Find where the given text appears and provide that cell's center as (x, y) coordinate. 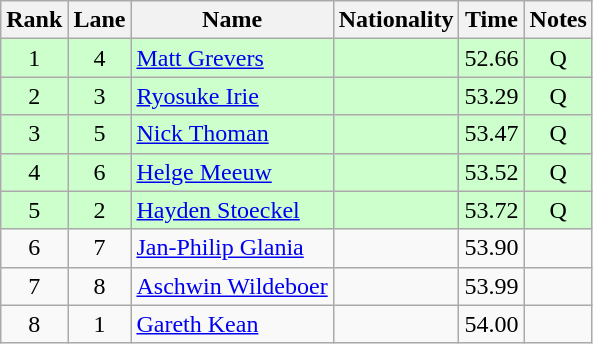
Hayden Stoeckel (232, 210)
Lane (100, 20)
53.90 (492, 248)
52.66 (492, 58)
Nick Thoman (232, 134)
53.29 (492, 96)
Time (492, 20)
53.99 (492, 286)
53.47 (492, 134)
Ryosuke Irie (232, 96)
53.52 (492, 172)
54.00 (492, 324)
Rank (34, 20)
Aschwin Wildeboer (232, 286)
53.72 (492, 210)
Matt Grevers (232, 58)
Gareth Kean (232, 324)
Nationality (396, 20)
Jan-Philip Glania (232, 248)
Name (232, 20)
Helge Meeuw (232, 172)
Notes (558, 20)
